Identify which cell holds the provided text, then report its [X, Y] central coordinate. 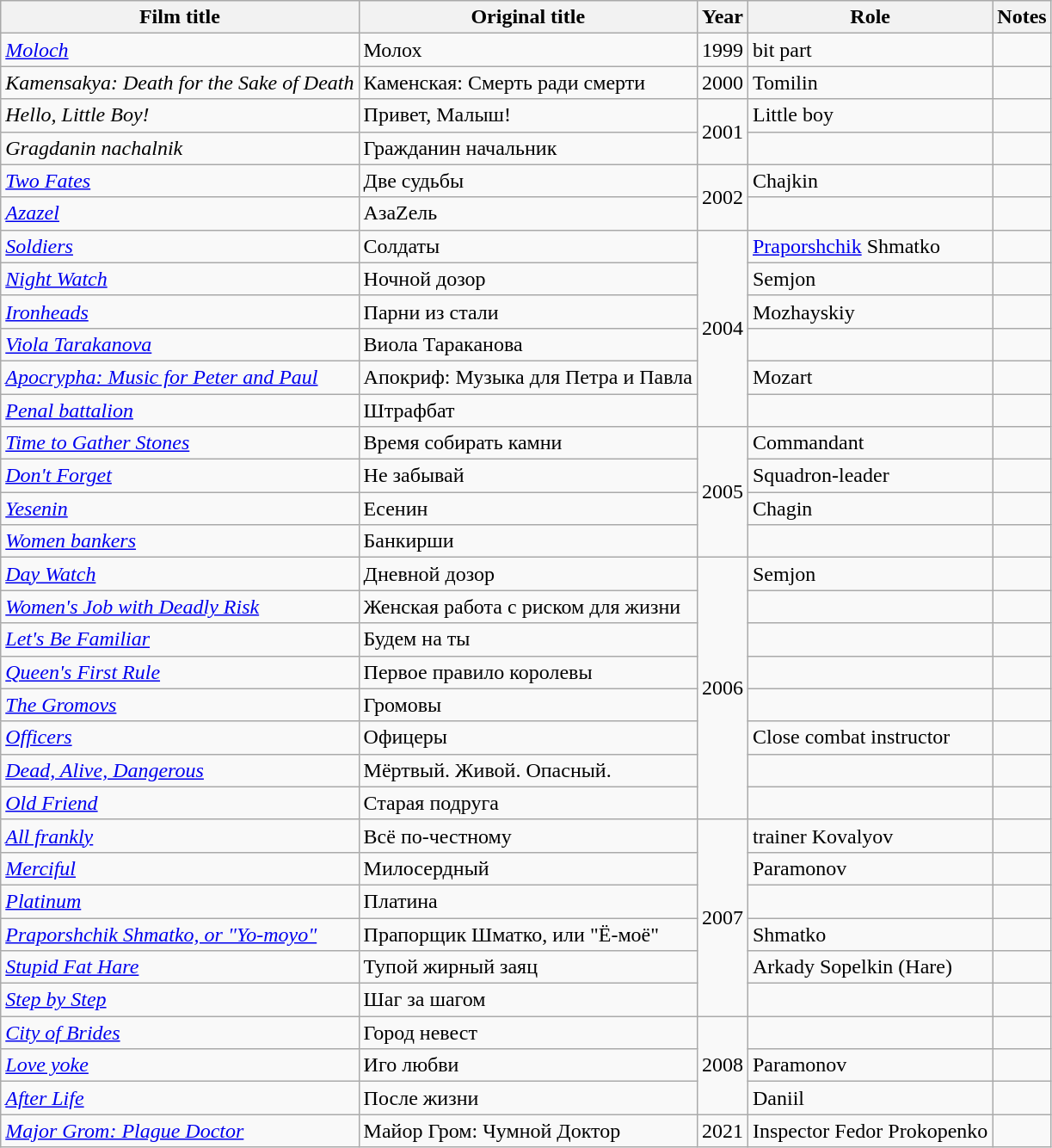
Let's Be Familiar [180, 639]
Две судьбы [528, 181]
Film title [180, 17]
Time to Gather Stones [180, 443]
Есенин [528, 509]
Two Fates [180, 181]
Daniil [870, 1098]
Day Watch [180, 574]
After Life [180, 1098]
Year [723, 17]
Молох [528, 50]
Парни из стали [528, 312]
Офицеры [528, 738]
Громовы [528, 705]
АзаZель [528, 213]
2008 [723, 1065]
Hello, Little Boy! [180, 115]
Yesenin [180, 509]
Notes [1022, 17]
Shmatko [870, 934]
Старая подруга [528, 803]
Apocrypha: Music for Peter and Paul [180, 377]
Майор Гром: Чумной Доктор [528, 1131]
Queen's First Rule [180, 672]
Chagin [870, 509]
Всё по-честному [528, 836]
2005 [723, 492]
Love yoke [180, 1065]
Dead, Alive, Dangerous [180, 770]
Women's Job with Deadly Risk [180, 607]
Night Watch [180, 279]
2007 [723, 917]
City of Brides [180, 1033]
Merciful [180, 868]
Old Friend [180, 803]
Каменская: Смерть ради смерти [528, 83]
1999 [723, 50]
Тупой жирный заяц [528, 967]
Гражданин начальник [528, 148]
Женская работа с риском для жизни [528, 607]
Апокриф: Музыка для Петра и Павла [528, 377]
Inspector Fedor Prokopenko [870, 1131]
Штрафбат [528, 410]
2006 [723, 688]
All frankly [180, 836]
The Gromovs [180, 705]
Praporshchik Shmatko [870, 246]
Прапорщик Шматко, или "Ё-моё" [528, 934]
Arkady Sopelkin (Hare) [870, 967]
Ironheads [180, 312]
Виола Тараканова [528, 344]
Солдаты [528, 246]
Stupid Fat Hare [180, 967]
Officers [180, 738]
Viola Tarakanova [180, 344]
Little boy [870, 115]
2021 [723, 1131]
Платина [528, 901]
Город невест [528, 1033]
Original title [528, 17]
bit part [870, 50]
Role [870, 17]
Мёртвый. Живой. Опасный. [528, 770]
2001 [723, 132]
После жизни [528, 1098]
Милосердный [528, 868]
Дневной дозор [528, 574]
Шаг за шагом [528, 1000]
Penal battalion [180, 410]
Azazel [180, 213]
Platinum [180, 901]
Банкирши [528, 541]
Don't Forget [180, 476]
2004 [723, 328]
Время собирать камни [528, 443]
Soldiers [180, 246]
Привет, Малыш! [528, 115]
Mozhayskiy [870, 312]
Tomilin [870, 83]
2002 [723, 197]
Иго любви [528, 1065]
Ночной дозор [528, 279]
Первое правило королевы [528, 672]
Moloch [180, 50]
Major Grom: Plague Doctor [180, 1131]
Close combat instructor [870, 738]
Squadron-leader [870, 476]
trainer Kovalyov [870, 836]
Commandant [870, 443]
2000 [723, 83]
Step by Step [180, 1000]
Mozart [870, 377]
Women bankers [180, 541]
Praporshchik Shmatko, or "Yo-moyo" [180, 934]
Kamensakya: Death for the Sake of Death [180, 83]
Chajkin [870, 181]
Не забывай [528, 476]
Gragdanin nachalnik [180, 148]
Будем на ты [528, 639]
